From the cell containing the given text, extract its center point as [x, y] coordinate. 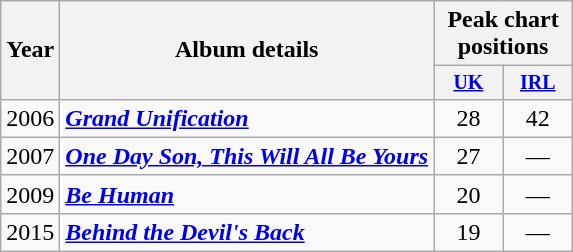
Be Human [247, 194]
2009 [30, 194]
Behind the Devil's Back [247, 232]
UK [468, 82]
27 [468, 156]
Grand Unification [247, 118]
42 [538, 118]
Year [30, 50]
2006 [30, 118]
IRL [538, 82]
2007 [30, 156]
Album details [247, 50]
2015 [30, 232]
28 [468, 118]
19 [468, 232]
One Day Son, This Will All Be Yours [247, 156]
Peak chart positions [504, 34]
20 [468, 194]
